Search for the cell housing the specified text and yield its (X, Y) center coordinate. 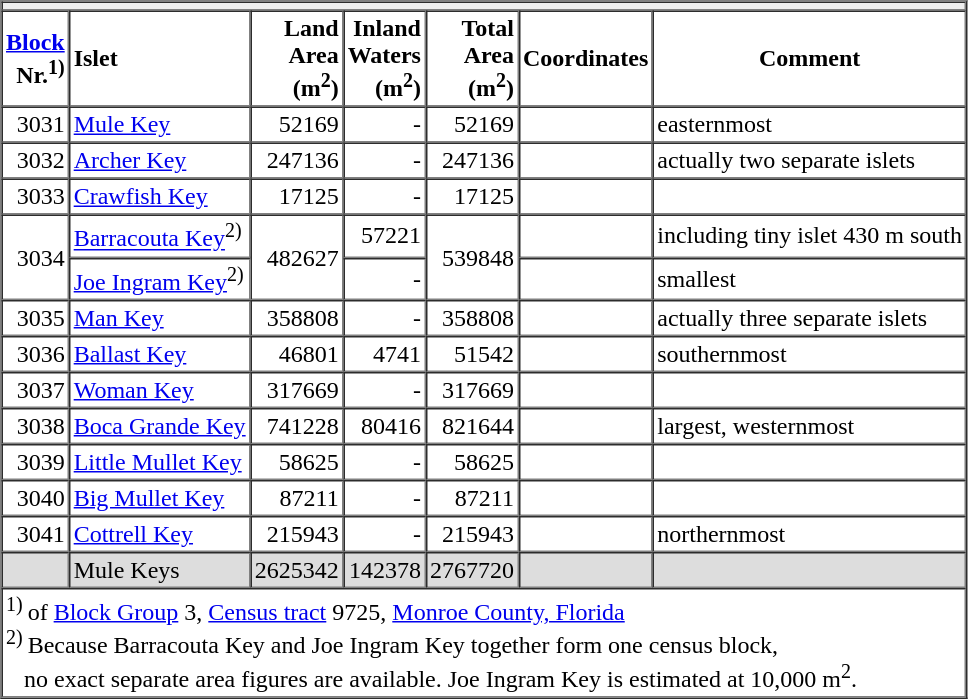
Coordinates (585, 58)
4741 (384, 354)
2625342 (296, 570)
Boca Grande Key (160, 426)
Comment (810, 58)
821644 (472, 426)
Archer Key (160, 161)
3032 (36, 161)
3040 (36, 498)
actually three separate islets (810, 318)
northernmost (810, 534)
57221 (384, 236)
Joe Ingram Key2) (160, 278)
smallest (810, 278)
3036 (36, 354)
3041 (36, 534)
InlandWaters(m2) (384, 58)
largest, westernmost (810, 426)
Big Mullet Key (160, 498)
3039 (36, 462)
3034 (36, 258)
including tiny islet 430 m south (810, 236)
3031 (36, 125)
BlockNr.1) (36, 58)
actually two separate islets (810, 161)
southernmost (810, 354)
Mule Keys (160, 570)
LandArea(m2) (296, 58)
539848 (472, 258)
142378 (384, 570)
Islet (160, 58)
Ballast Key (160, 354)
Mule Key (160, 125)
2767720 (472, 570)
Cottrell Key (160, 534)
Little Mullet Key (160, 462)
51542 (472, 354)
easternmost (810, 125)
Crawfish Key (160, 197)
482627 (296, 258)
3038 (36, 426)
Man Key (160, 318)
3035 (36, 318)
TotalArea(m2) (472, 58)
80416 (384, 426)
46801 (296, 354)
3037 (36, 390)
Barracouta Key2) (160, 236)
741228 (296, 426)
3033 (36, 197)
Woman Key (160, 390)
